Locate the cell with the specified text and output its (X, Y) center coordinate. 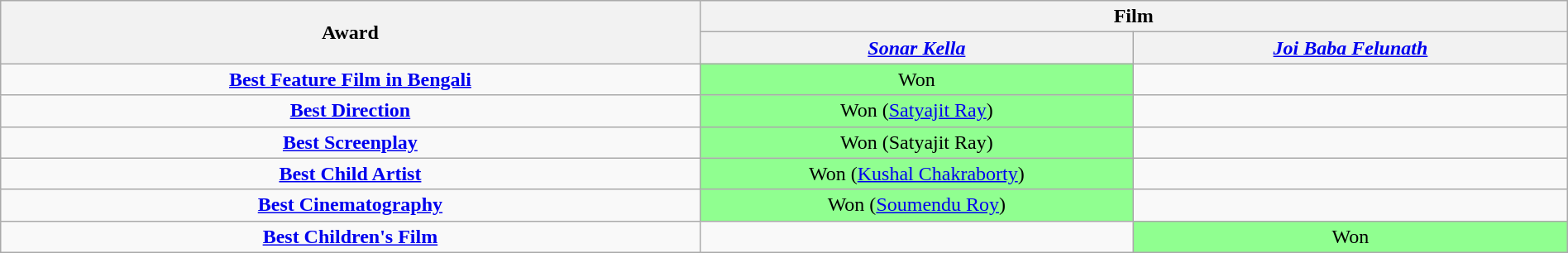
Award (351, 32)
Sonar Kella (916, 48)
Won (Kushal Chakraborty) (916, 174)
Best Cinematography (351, 205)
Best Children's Film (351, 236)
Best Screenplay (351, 142)
Best Direction (351, 111)
Won (Soumendu Roy) (916, 205)
Best Feature Film in Bengali (351, 79)
Joi Baba Felunath (1351, 48)
Best Child Artist (351, 174)
Film (1133, 17)
